Find where the given text appears and provide that cell's center as [x, y] coordinate. 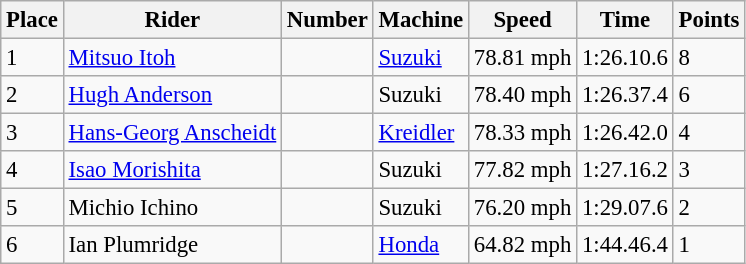
1:26.42.0 [626, 133]
Mitsuo Itoh [172, 58]
Time [626, 20]
Ian Plumridge [172, 245]
78.40 mph [523, 95]
Machine [420, 20]
Rider [172, 20]
76.20 mph [523, 208]
64.82 mph [523, 245]
1:29.07.6 [626, 208]
Kreidler [420, 133]
1:27.16.2 [626, 170]
1:26.10.6 [626, 58]
1:44.46.4 [626, 245]
Isao Morishita [172, 170]
Points [708, 20]
78.81 mph [523, 58]
Honda [420, 245]
5 [32, 208]
1:26.37.4 [626, 95]
Michio Ichino [172, 208]
78.33 mph [523, 133]
77.82 mph [523, 170]
Hans-Georg Anscheidt [172, 133]
8 [708, 58]
Hugh Anderson [172, 95]
Number [328, 20]
Speed [523, 20]
Place [32, 20]
